Locate the cell with the specified text and output its [X, Y] center coordinate. 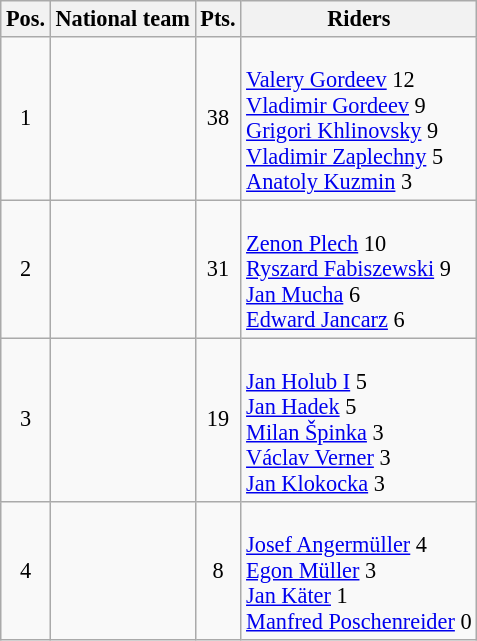
1 [26, 118]
Pts. [218, 19]
Josef Angermüller 4 Egon Müller 3 Jan Käter 1 Manfred Poschenreider 0 [359, 570]
National team [122, 19]
Pos. [26, 19]
8 [218, 570]
Valery Gordeev 12 Vladimir Gordeev 9 Grigori Khlinovsky 9 Vladimir Zaplechny 5 Anatoly Kuzmin 3 [359, 118]
19 [218, 420]
38 [218, 118]
3 [26, 420]
Zenon Plech 10 Ryszard Fabiszewski 9 Jan Mucha 6 Edward Jancarz 6 [359, 269]
4 [26, 570]
2 [26, 269]
31 [218, 269]
Jan Holub I 5 Jan Hadek 5 Milan Špinka 3 Václav Verner 3 Jan Klokocka 3 [359, 420]
Riders [359, 19]
